Capture the cell that displays the provided text and extract its [X, Y] central coordinate. 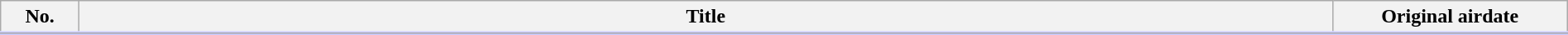
Title [705, 17]
No. [40, 17]
Original airdate [1450, 17]
